Pinpoint the cell where the given text exists, returning its [X, Y] midpoint coordinate. 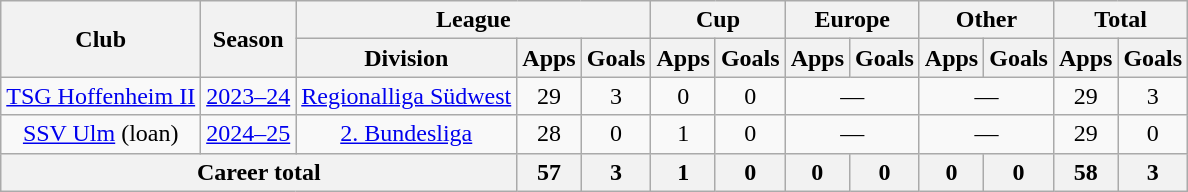
58 [1085, 172]
Other [986, 20]
TSG Hoffenheim II [101, 96]
Season [248, 39]
Career total [259, 172]
Total [1120, 20]
Cup [718, 20]
Division [406, 58]
2024–25 [248, 134]
2023–24 [248, 96]
Regionalliga Südwest [406, 96]
28 [549, 134]
2. Bundesliga [406, 134]
SSV Ulm (loan) [101, 134]
League [474, 20]
57 [549, 172]
Europe [852, 20]
Club [101, 39]
